Return the [X, Y] coordinate for the center point of the cell that contains the specified text.  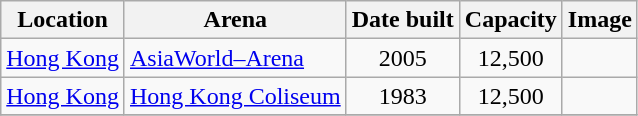
2005 [402, 58]
Hong Kong Coliseum [235, 96]
AsiaWorld–Arena [235, 58]
Location [63, 20]
1983 [402, 96]
Image [600, 20]
Arena [235, 20]
Date built [402, 20]
Capacity [510, 20]
